Output the [X, Y] coordinate of the center of the cell containing the given text.  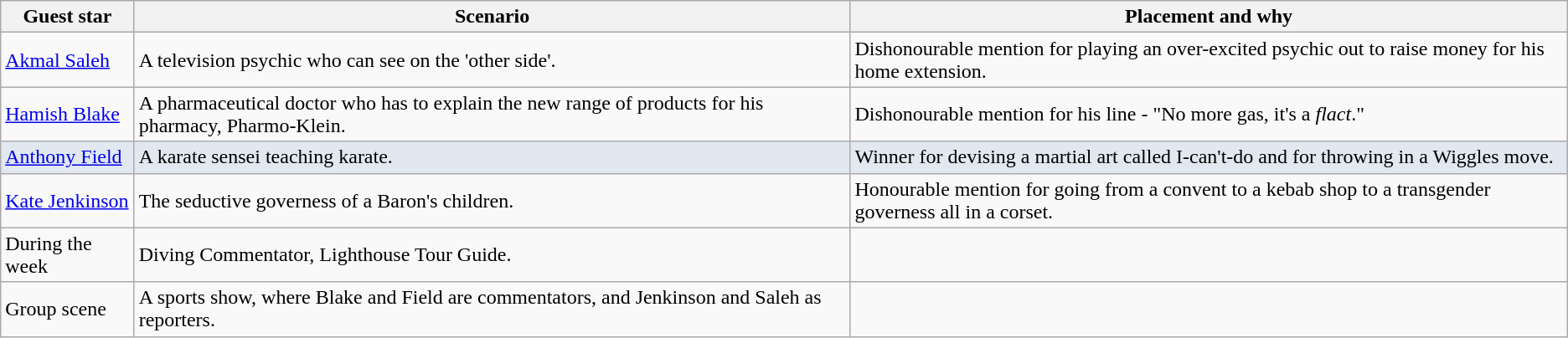
Akmal Saleh [67, 60]
A karate sensei teaching karate. [493, 157]
During the week [67, 254]
Honourable mention for going from a convent to a kebab shop to a transgender governess all in a corset. [1209, 201]
A sports show, where Blake and Field are commentators, and Jenkinson and Saleh as reporters. [493, 310]
Winner for devising a martial art called I-can't-do and for throwing in a Wiggles move. [1209, 157]
A television psychic who can see on the 'other side'. [493, 60]
Group scene [67, 310]
A pharmaceutical doctor who has to explain the new range of products for his pharmacy, Pharmo-Klein. [493, 114]
Diving Commentator, Lighthouse Tour Guide. [493, 254]
Kate Jenkinson [67, 201]
Dishonourable mention for playing an over-excited psychic out to raise money for his home extension. [1209, 60]
Placement and why [1209, 17]
Hamish Blake [67, 114]
The seductive governess of a Baron's children. [493, 201]
Guest star [67, 17]
Dishonourable mention for his line - "No more gas, it's a flact." [1209, 114]
Anthony Field [67, 157]
Scenario [493, 17]
